Output the [X, Y] coordinate of the center of the cell containing the given text.  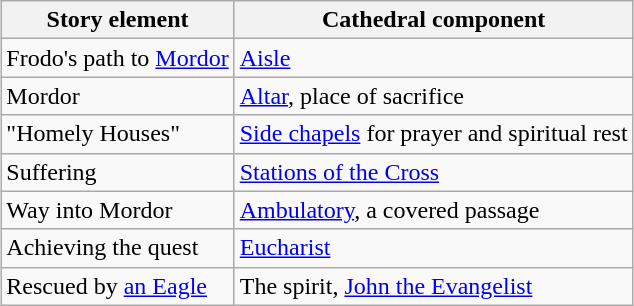
Aisle [434, 58]
Frodo's path to Mordor [118, 58]
Story element [118, 20]
Suffering [118, 172]
Eucharist [434, 248]
Altar, place of sacrifice [434, 96]
Way into Mordor [118, 210]
The spirit, John the Evangelist [434, 286]
Side chapels for prayer and spiritual rest [434, 134]
Ambulatory, a covered passage [434, 210]
"Homely Houses" [118, 134]
Stations of the Cross [434, 172]
Rescued by an Eagle [118, 286]
Cathedral component [434, 20]
Achieving the quest [118, 248]
Mordor [118, 96]
